For the text-containing cell, return its midpoint in (X, Y) coordinate format. 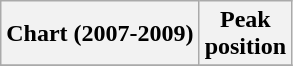
Peak position (245, 34)
Chart (2007-2009) (100, 34)
